From the cell containing the given text, extract its center point as [X, Y] coordinate. 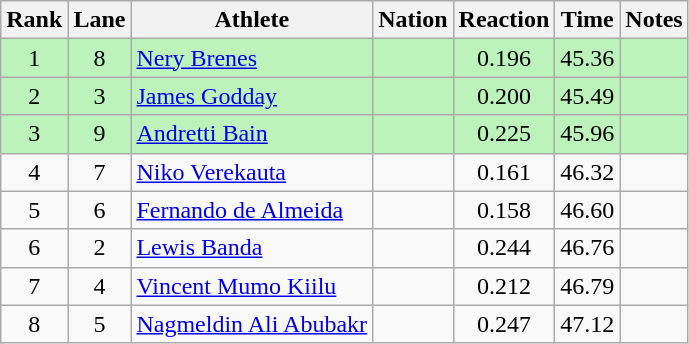
Reaction [504, 20]
9 [100, 134]
0.212 [504, 286]
0.161 [504, 172]
0.200 [504, 96]
46.32 [588, 172]
45.49 [588, 96]
0.225 [504, 134]
Nery Brenes [252, 58]
46.60 [588, 210]
1 [34, 58]
James Godday [252, 96]
Niko Verekauta [252, 172]
0.244 [504, 248]
Time [588, 20]
Lewis Banda [252, 248]
46.76 [588, 248]
Lane [100, 20]
45.96 [588, 134]
45.36 [588, 58]
Vincent Mumo Kiilu [252, 286]
0.196 [504, 58]
46.79 [588, 286]
Fernando de Almeida [252, 210]
Nagmeldin Ali Abubakr [252, 324]
0.158 [504, 210]
47.12 [588, 324]
Athlete [252, 20]
Andretti Bain [252, 134]
0.247 [504, 324]
Rank [34, 20]
Nation [413, 20]
Notes [654, 20]
